For the text-containing cell, return its midpoint in (x, y) coordinate format. 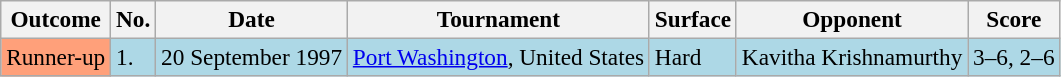
Kavitha Krishnamurthy (852, 57)
1. (134, 57)
Score (1014, 19)
Hard (692, 57)
Runner-up (56, 57)
Opponent (852, 19)
No. (134, 19)
Tournament (498, 19)
Date (252, 19)
Outcome (56, 19)
Port Washington, United States (498, 57)
Surface (692, 19)
20 September 1997 (252, 57)
3–6, 2–6 (1014, 57)
